Determine the (x, y) coordinate at the center of the cell enclosing the given text.  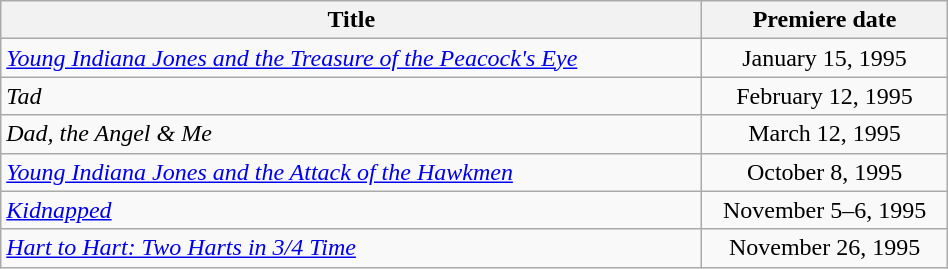
Young Indiana Jones and the Treasure of the Peacock's Eye (352, 58)
November 26, 1995 (824, 248)
Title (352, 20)
Hart to Hart: Two Harts in 3/4 Time (352, 248)
October 8, 1995 (824, 172)
Kidnapped (352, 210)
November 5–6, 1995 (824, 210)
Tad (352, 96)
January 15, 1995 (824, 58)
Premiere date (824, 20)
Dad, the Angel & Me (352, 134)
March 12, 1995 (824, 134)
February 12, 1995 (824, 96)
Young Indiana Jones and the Attack of the Hawkmen (352, 172)
